Scan for the cell matching the given text and deliver its (x, y) coordinate at center. 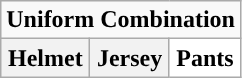
Helmet (46, 58)
Pants (204, 58)
Uniform Combination (121, 20)
Jersey (130, 58)
